Detect which cell encompasses the target text, then output its (x, y) center coordinate. 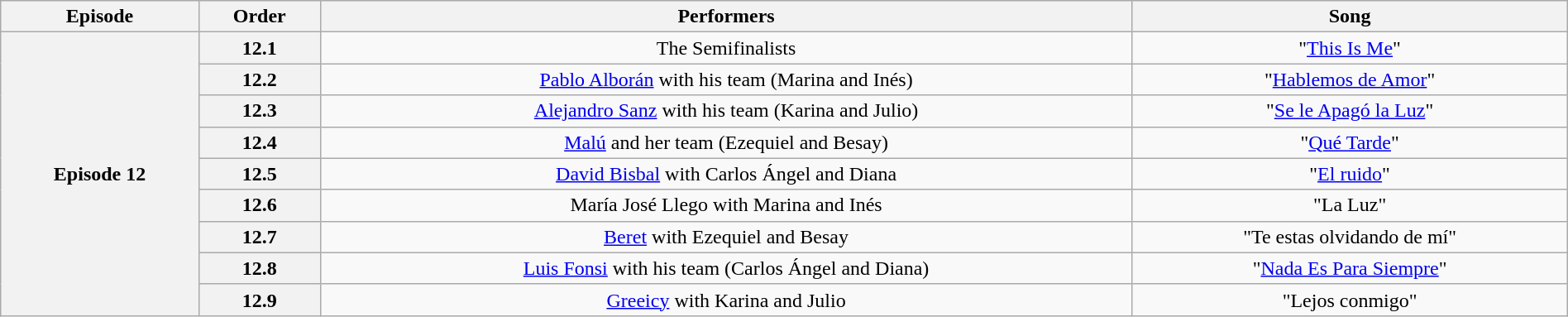
David Bisbal with Carlos Ángel and Diana (726, 174)
Malú and her team (Ezequiel and Besay) (726, 142)
Beret with Ezequiel and Besay (726, 237)
Performers (726, 17)
"Qué Tarde" (1350, 142)
"Se le Apagó la Luz" (1350, 111)
Episode (100, 17)
12.3 (260, 111)
Alejandro Sanz with his team (Karina and Julio) (726, 111)
"Nada Es Para Siempre" (1350, 268)
12.4 (260, 142)
"This Is Me" (1350, 48)
Pablo Alborán with his team (Marina and Inés) (726, 79)
12.1 (260, 48)
Greeicy with Karina and Julio (726, 300)
Order (260, 17)
"Te estas olvidando de mí" (1350, 237)
Episode 12 (100, 174)
"La Luz" (1350, 205)
12.9 (260, 300)
12.6 (260, 205)
12.8 (260, 268)
"Lejos conmigo" (1350, 300)
Luis Fonsi with his team (Carlos Ángel and Diana) (726, 268)
The Semifinalists (726, 48)
12.7 (260, 237)
María José Llego with Marina and Inés (726, 205)
"El ruido" (1350, 174)
Song (1350, 17)
12.2 (260, 79)
"Hablemos de Amor" (1350, 79)
12.5 (260, 174)
